Pinpoint the cell where the given text exists, returning its (x, y) midpoint coordinate. 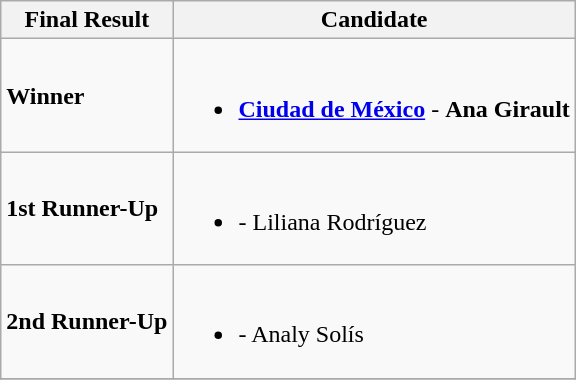
Candidate (374, 20)
- Liliana Rodríguez (374, 208)
- Analy Solís (374, 322)
Winner (87, 96)
1st Runner-Up (87, 208)
2nd Runner-Up (87, 322)
Ciudad de México - Ana Girault (374, 96)
Final Result (87, 20)
